Return [X, Y] of the center of cell containing provided text 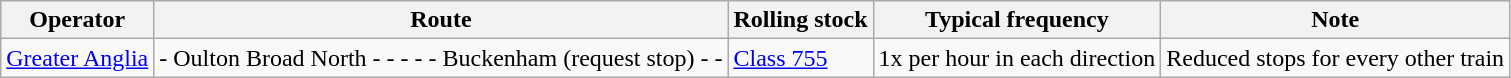
1x per hour in each direction [1017, 58]
Operator [78, 20]
Greater Anglia [78, 58]
Typical frequency [1017, 20]
Rolling stock [800, 20]
- Oulton Broad North - - - - - Buckenham (request stop) - - [441, 58]
Route [441, 20]
Class 755 [800, 58]
Reduced stops for every other train [1336, 58]
Note [1336, 20]
